Return [X, Y] of the center of cell containing provided text 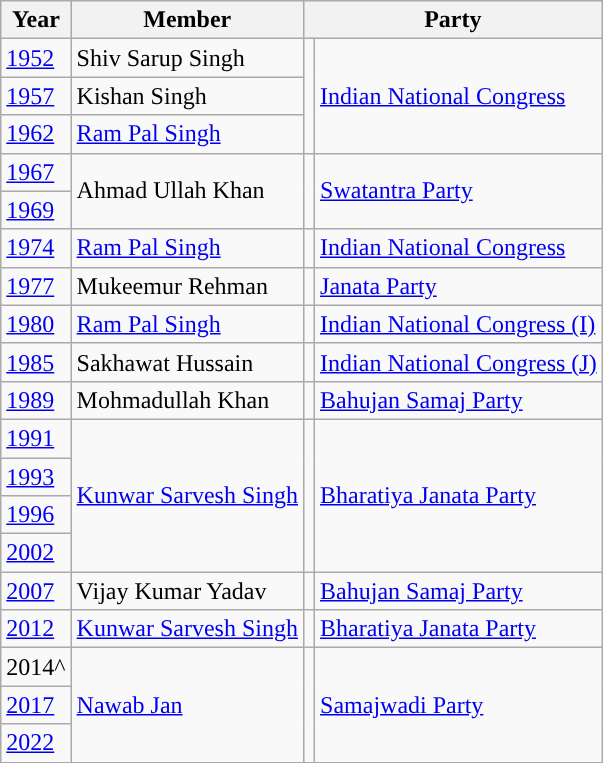
1989 [36, 400]
2002 [36, 553]
Mohmadullah Khan [187, 400]
Member [187, 20]
Vijay Kumar Yadav [187, 591]
1996 [36, 515]
Indian National Congress (I) [459, 324]
Samajwadi Party [459, 705]
Year [36, 20]
Kishan Singh [187, 96]
2014^ [36, 667]
1962 [36, 134]
1952 [36, 58]
2017 [36, 705]
Swatantra Party [459, 191]
Shiv Sarup Singh [187, 58]
Mukeemur Rehman [187, 286]
Ahmad Ullah Khan [187, 191]
1985 [36, 362]
Janata Party [459, 286]
1977 [36, 286]
Party [452, 20]
Indian National Congress (J) [459, 362]
1969 [36, 210]
Sakhawat Hussain [187, 362]
1957 [36, 96]
Nawab Jan [187, 705]
1967 [36, 172]
1980 [36, 324]
1991 [36, 438]
2012 [36, 629]
2022 [36, 743]
1974 [36, 248]
1993 [36, 477]
2007 [36, 591]
